Output the [x, y] coordinate of the center of the cell containing the given text.  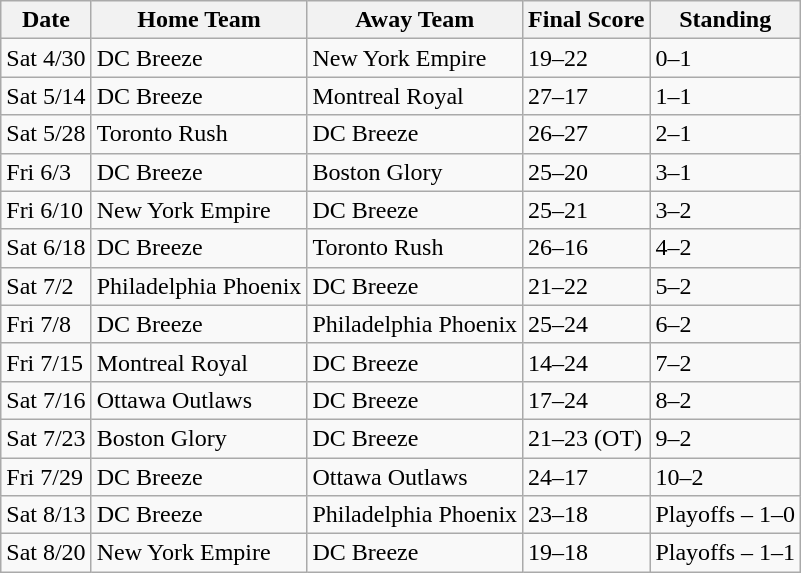
23–18 [586, 515]
4–2 [726, 248]
Sat 7/23 [46, 438]
17–24 [586, 400]
Standing [726, 20]
Home Team [199, 20]
6–2 [726, 324]
0–1 [726, 58]
Sat 8/20 [46, 553]
Fri 7/8 [46, 324]
Sat 8/13 [46, 515]
19–22 [586, 58]
Away Team [415, 20]
26–27 [586, 134]
19–18 [586, 553]
27–17 [586, 96]
Fri 7/15 [46, 362]
5–2 [726, 286]
Fri 6/3 [46, 172]
2–1 [726, 134]
3–1 [726, 172]
Date [46, 20]
24–17 [586, 477]
9–2 [726, 438]
21–23 (OT) [586, 438]
25–20 [586, 172]
Sat 5/14 [46, 96]
Playoffs – 1–1 [726, 553]
25–24 [586, 324]
25–21 [586, 210]
Sat 7/16 [46, 400]
Final Score [586, 20]
8–2 [726, 400]
7–2 [726, 362]
Sat 6/18 [46, 248]
Sat 4/30 [46, 58]
14–24 [586, 362]
21–22 [586, 286]
Fri 7/29 [46, 477]
1–1 [726, 96]
Sat 7/2 [46, 286]
3–2 [726, 210]
10–2 [726, 477]
Sat 5/28 [46, 134]
Playoffs – 1–0 [726, 515]
Fri 6/10 [46, 210]
26–16 [586, 248]
